Return [X, Y] of the center of cell containing provided text 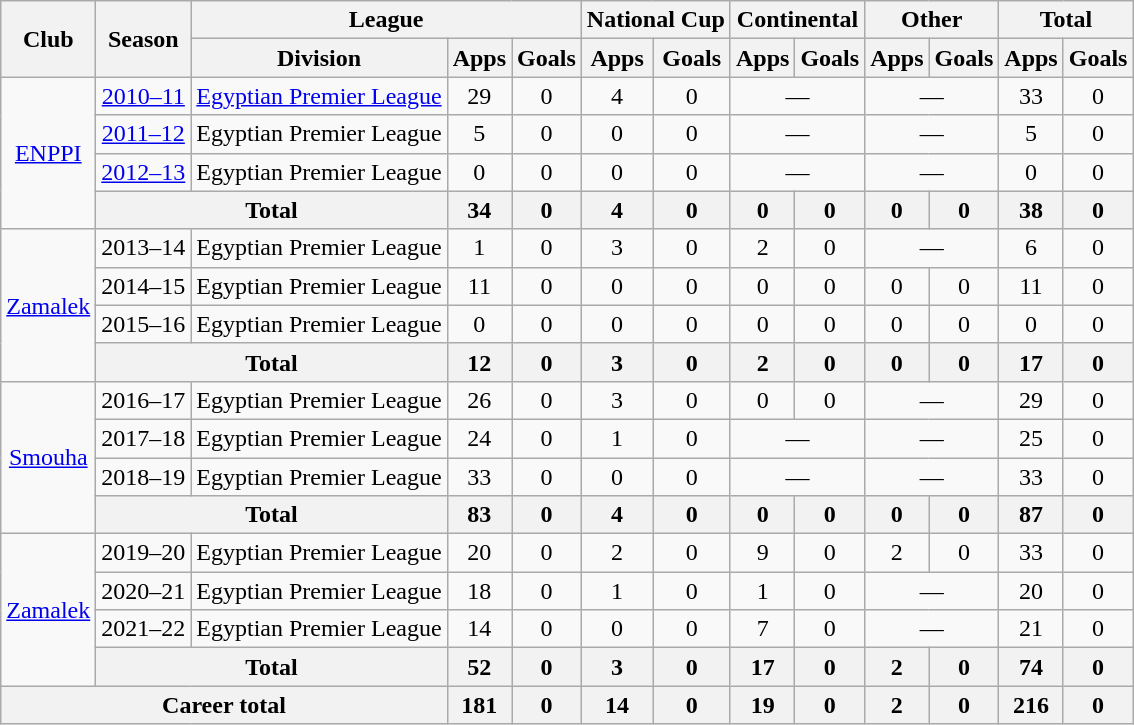
83 [479, 515]
Division [319, 58]
25 [1031, 438]
2014–15 [144, 286]
9 [762, 553]
2011–12 [144, 134]
2019–20 [144, 553]
26 [479, 400]
2013–14 [144, 248]
216 [1031, 705]
2016–17 [144, 400]
19 [762, 705]
34 [479, 210]
38 [1031, 210]
2015–16 [144, 324]
2017–18 [144, 438]
6 [1031, 248]
2018–19 [144, 477]
ENPPI [48, 153]
87 [1031, 515]
52 [479, 667]
League [386, 20]
Season [144, 39]
Club [48, 39]
12 [479, 362]
24 [479, 438]
21 [1031, 629]
74 [1031, 667]
181 [479, 705]
Career total [224, 705]
18 [479, 591]
Smouha [48, 457]
2020–21 [144, 591]
2010–11 [144, 96]
2012–13 [144, 172]
National Cup [656, 20]
7 [762, 629]
2021–22 [144, 629]
Continental [797, 20]
Other [932, 20]
